Capture the cell that displays the provided text and extract its [X, Y] central coordinate. 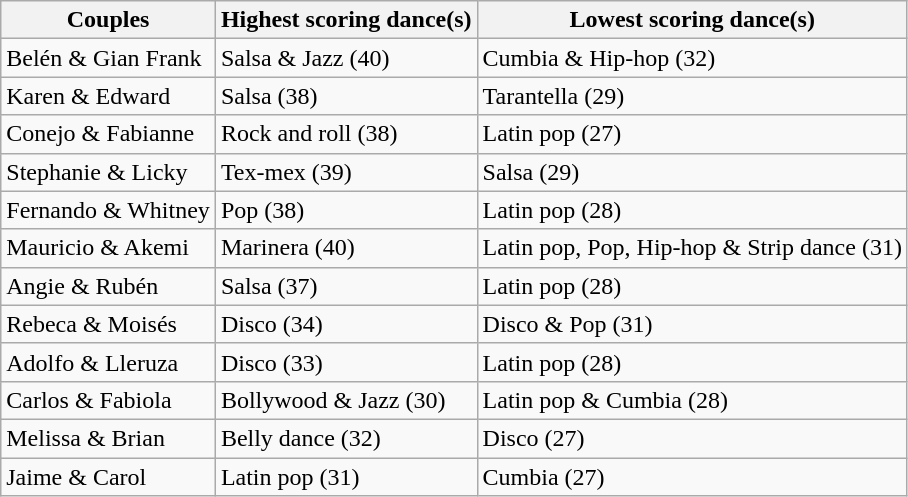
Belly dance (32) [346, 438]
Lowest scoring dance(s) [692, 20]
Disco (34) [346, 324]
Melissa & Brian [108, 438]
Belén & Gian Frank [108, 58]
Disco & Pop (31) [692, 324]
Conejo & Fabianne [108, 134]
Tarantella (29) [692, 96]
Bollywood & Jazz (30) [346, 400]
Salsa (37) [346, 286]
Pop (38) [346, 210]
Salsa (38) [346, 96]
Disco (27) [692, 438]
Adolfo & Lleruza [108, 362]
Salsa (29) [692, 172]
Marinera (40) [346, 248]
Cumbia & Hip-hop (32) [692, 58]
Couples [108, 20]
Salsa & Jazz (40) [346, 58]
Rebeca & Moisés [108, 324]
Latin pop (27) [692, 134]
Karen & Edward [108, 96]
Mauricio & Akemi [108, 248]
Stephanie & Licky [108, 172]
Carlos & Fabiola [108, 400]
Fernando & Whitney [108, 210]
Rock and roll (38) [346, 134]
Angie & Rubén [108, 286]
Highest scoring dance(s) [346, 20]
Latin pop & Cumbia (28) [692, 400]
Jaime & Carol [108, 477]
Cumbia (27) [692, 477]
Latin pop (31) [346, 477]
Disco (33) [346, 362]
Latin pop, Pop, Hip-hop & Strip dance (31) [692, 248]
Tex-mex (39) [346, 172]
